Determine the [X, Y] coordinate at the center of the cell enclosing the given text.  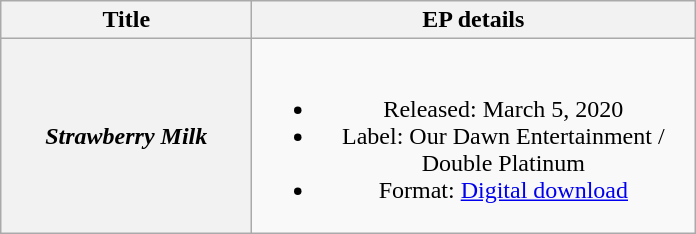
Strawberry Milk [126, 136]
EP details [474, 20]
Released: March 5, 2020Label: Our Dawn Entertainment / Double PlatinumFormat: Digital download [474, 136]
Title [126, 20]
